From the cell containing the given text, extract its center point as [x, y] coordinate. 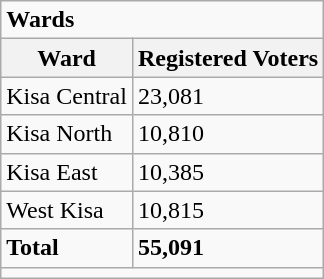
10,810 [228, 134]
55,091 [228, 248]
10,815 [228, 210]
West Kisa [67, 210]
Total [67, 248]
Ward [67, 58]
23,081 [228, 96]
Kisa Central [67, 96]
Registered Voters [228, 58]
Wards [162, 20]
Kisa East [67, 172]
Kisa North [67, 134]
10,385 [228, 172]
